From the cell containing the given text, extract its center point as [x, y] coordinate. 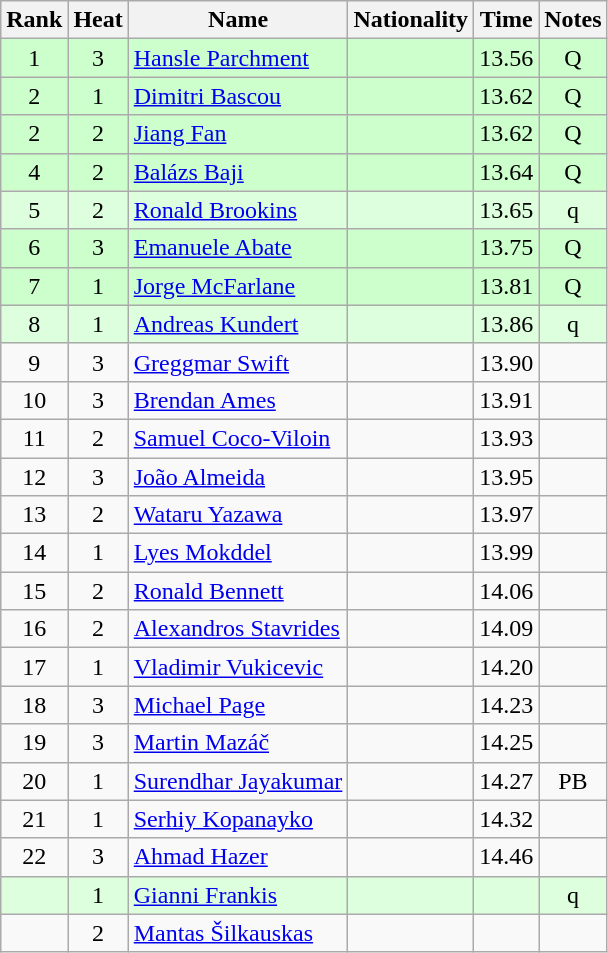
17 [34, 667]
Gianni Frankis [238, 895]
Greggmar Swift [238, 362]
Brendan Ames [238, 400]
14.27 [506, 781]
Nationality [411, 20]
13.97 [506, 515]
Michael Page [238, 705]
Name [238, 20]
Samuel Coco-Viloin [238, 438]
Time [506, 20]
Martin Mazáč [238, 743]
13 [34, 515]
5 [34, 210]
13.75 [506, 248]
13.81 [506, 286]
16 [34, 629]
20 [34, 781]
Balázs Baji [238, 172]
João Almeida [238, 477]
14.32 [506, 819]
18 [34, 705]
4 [34, 172]
Vladimir Vukicevic [238, 667]
13.86 [506, 324]
13.91 [506, 400]
Mantas Šilkauskas [238, 933]
Notes [573, 20]
6 [34, 248]
13.65 [506, 210]
14.46 [506, 857]
Surendhar Jayakumar [238, 781]
Jorge McFarlane [238, 286]
Rank [34, 20]
Lyes Mokddel [238, 553]
Serhiy Kopanayko [238, 819]
13.90 [506, 362]
13.99 [506, 553]
Ahmad Hazer [238, 857]
11 [34, 438]
14.06 [506, 591]
Emanuele Abate [238, 248]
Wataru Yazawa [238, 515]
Alexandros Stavrides [238, 629]
7 [34, 286]
22 [34, 857]
13.93 [506, 438]
14.09 [506, 629]
13.95 [506, 477]
14.23 [506, 705]
14 [34, 553]
12 [34, 477]
15 [34, 591]
Andreas Kundert [238, 324]
Jiang Fan [238, 134]
PB [573, 781]
10 [34, 400]
13.56 [506, 58]
Ronald Bennett [238, 591]
21 [34, 819]
14.20 [506, 667]
9 [34, 362]
19 [34, 743]
Dimitri Bascou [238, 96]
Ronald Brookins [238, 210]
8 [34, 324]
13.64 [506, 172]
14.25 [506, 743]
Hansle Parchment [238, 58]
Heat [98, 20]
